Scan for the cell matching the given text and deliver its (x, y) coordinate at center. 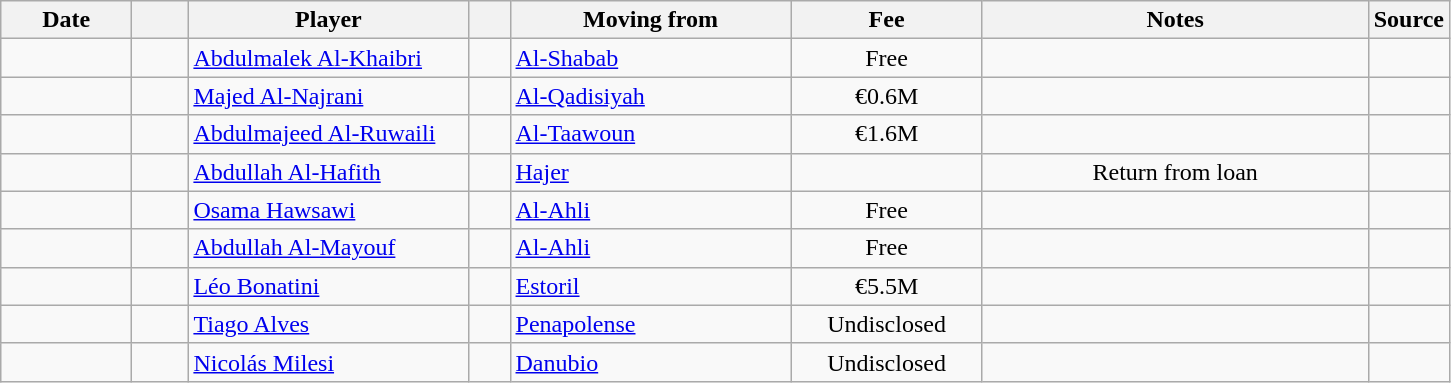
Al-Shabab (650, 58)
Abdulmajeed Al-Ruwaili (328, 134)
Moving from (650, 20)
Abdullah Al-Mayouf (328, 248)
Al-Taawoun (650, 134)
Fee (886, 20)
Osama Hawsawi (328, 210)
€1.6M (886, 134)
Date (66, 20)
Player (328, 20)
Danubio (650, 362)
Nicolás Milesi (328, 362)
Notes (1175, 20)
Source (1408, 20)
Majed Al-Najrani (328, 96)
€5.5M (886, 286)
Penapolense (650, 324)
Estoril (650, 286)
Abdullah Al-Hafith (328, 172)
Tiago Alves (328, 324)
€0.6M (886, 96)
Léo Bonatini (328, 286)
Hajer (650, 172)
Al-Qadisiyah (650, 96)
Return from loan (1175, 172)
Abdulmalek Al-Khaibri (328, 58)
